Return (x, y) of the center of cell containing provided text 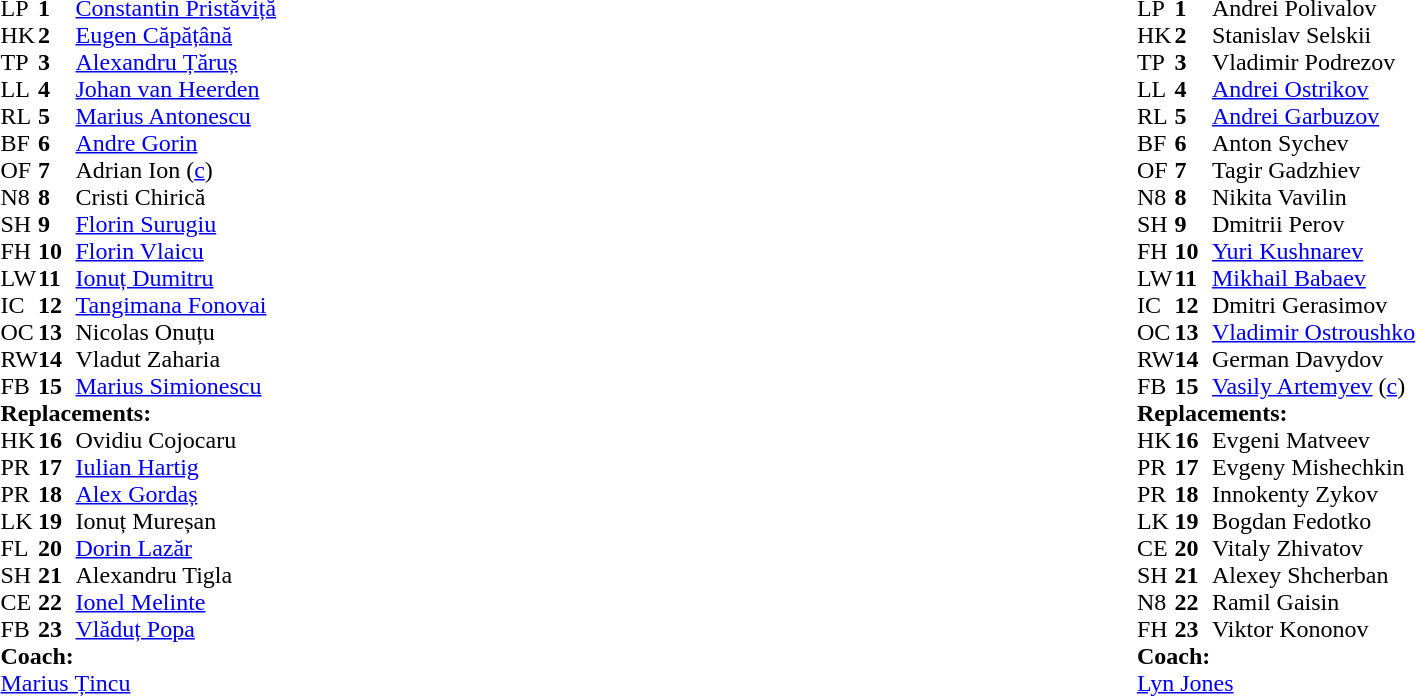
Mikhail Babaev (1314, 278)
Eugen Căpățână (176, 36)
Vitaly Zhivatov (1314, 548)
Adrian Ion (c) (176, 170)
Marius Simionescu (176, 386)
FL (19, 548)
Johan van Heerden (176, 90)
Anton Sychev (1314, 144)
Vasily Artemyev (c) (1314, 386)
Yuri Kushnarev (1314, 252)
Dmitrii Perov (1314, 224)
Florin Vlaicu (176, 252)
Stanislav Selskii (1314, 36)
Vladut Zaharia (176, 360)
Alexandru Țăruș (176, 62)
Florin Surugiu (176, 224)
Evgeni Matveev (1314, 440)
Tangimana Fonovai (176, 306)
Viktor Kononov (1314, 630)
Andrei Garbuzov (1314, 116)
Vladimir Ostroushko (1314, 332)
Vlăduț Popa (176, 630)
Nicolas Onuțu (176, 332)
Ovidiu Cojocaru (176, 440)
Ionuț Mureșan (176, 522)
Nikita Vavilin (1314, 198)
Alexey Shcherban (1314, 576)
Vladimir Podrezov (1314, 62)
German Davydov (1314, 360)
Ionuț Dumitru (176, 278)
Ramil Gaisin (1314, 602)
Dorin Lazăr (176, 548)
Innokenty Zykov (1314, 494)
Ionel Melinte (176, 602)
Marius Antonescu (176, 116)
Andre Gorin (176, 144)
Marius Țincu (138, 684)
Dmitri Gerasimov (1314, 306)
Lyn Jones (1276, 684)
Alexandru Tigla (176, 576)
Iulian Hartig (176, 468)
Evgeny Mishechkin (1314, 468)
Alex Gordaș (176, 494)
Tagir Gadzhiev (1314, 170)
Andrei Ostrikov (1314, 90)
Cristi Chirică (176, 198)
Bogdan Fedotko (1314, 522)
